Locate the cell with the specified text and output its [X, Y] center coordinate. 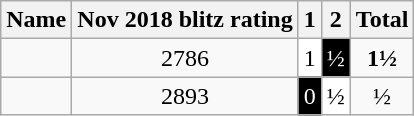
0 [310, 96]
Name [36, 20]
Nov 2018 blitz rating [185, 20]
2893 [185, 96]
Total [382, 20]
1½ [382, 58]
2 [336, 20]
2786 [185, 58]
